Extract the [x, y] coordinate from the center of the cell holding the provided text.  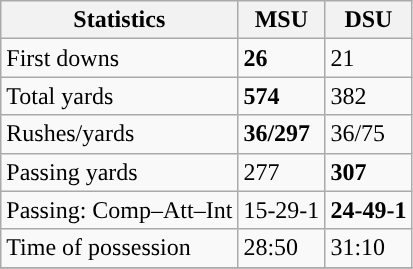
MSU [282, 20]
36/75 [368, 134]
Passing: Comp–Att–Int [120, 210]
Time of possession [120, 248]
Statistics [120, 20]
15-29-1 [282, 210]
First downs [120, 58]
574 [282, 96]
21 [368, 58]
Total yards [120, 96]
31:10 [368, 248]
36/297 [282, 134]
28:50 [282, 248]
307 [368, 172]
26 [282, 58]
24-49-1 [368, 210]
277 [282, 172]
382 [368, 96]
Passing yards [120, 172]
DSU [368, 20]
Rushes/yards [120, 134]
